Search for the cell housing the specified text and yield its [X, Y] center coordinate. 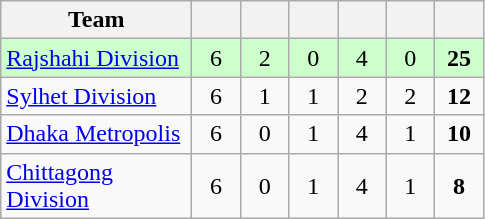
25 [460, 58]
Rajshahi Division [96, 58]
Chittagong Division [96, 186]
12 [460, 96]
Dhaka Metropolis [96, 134]
8 [460, 186]
Team [96, 20]
Sylhet Division [96, 96]
10 [460, 134]
